For the text-containing cell, return its midpoint in (X, Y) coordinate format. 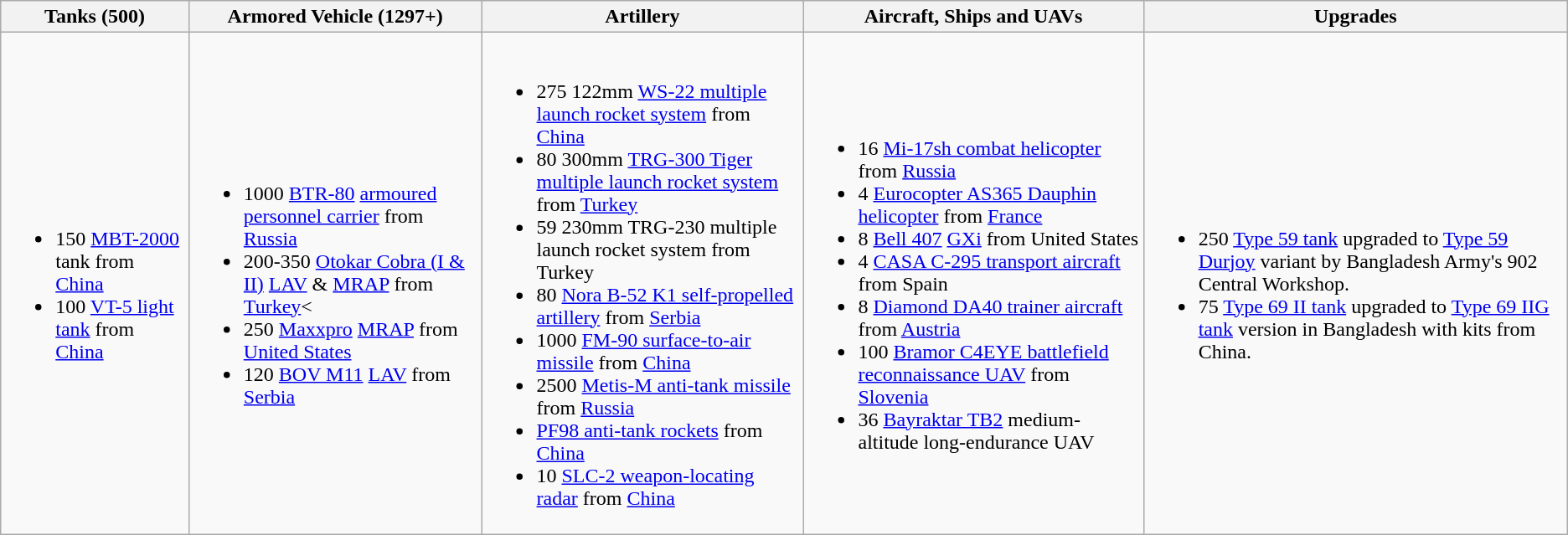
Upgrades (1355, 17)
Artillery (642, 17)
Aircraft, Ships and UAVs (973, 17)
Tanks (500) (95, 17)
150 MBT-2000 tank from China100 VT-5 light tank from China (95, 283)
Armored Vehicle (1297+) (335, 17)
